For the text-containing cell, return its midpoint in (x, y) coordinate format. 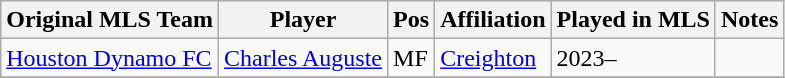
Original MLS Team (110, 20)
2023– (633, 58)
Creighton (493, 58)
Pos (412, 20)
Player (304, 20)
Affiliation (493, 20)
Charles Auguste (304, 58)
Played in MLS (633, 20)
MF (412, 58)
Houston Dynamo FC (110, 58)
Notes (749, 20)
